Scan for the cell matching the given text and deliver its (X, Y) coordinate at center. 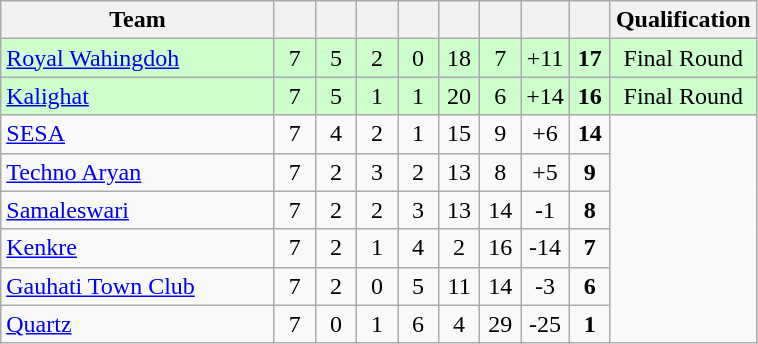
Kalighat (138, 96)
-25 (546, 324)
Royal Wahingdoh (138, 58)
+14 (546, 96)
11 (460, 286)
Qualification (683, 20)
Kenkre (138, 248)
20 (460, 96)
Quartz (138, 324)
+11 (546, 58)
-14 (546, 248)
Techno Aryan (138, 172)
Gauhati Town Club (138, 286)
+5 (546, 172)
-1 (546, 210)
SESA (138, 134)
18 (460, 58)
17 (590, 58)
+6 (546, 134)
Samaleswari (138, 210)
29 (500, 324)
Team (138, 20)
15 (460, 134)
-3 (546, 286)
